Capture the cell that displays the provided text and extract its [x, y] central coordinate. 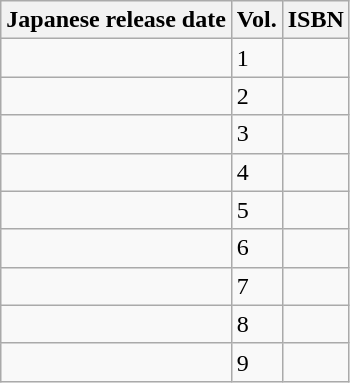
5 [256, 210]
7 [256, 286]
ISBN [316, 20]
Vol. [256, 20]
Japanese release date [116, 20]
4 [256, 172]
2 [256, 96]
8 [256, 324]
9 [256, 362]
3 [256, 134]
1 [256, 58]
6 [256, 248]
